Find where the given text appears and provide that cell's center as [x, y] coordinate. 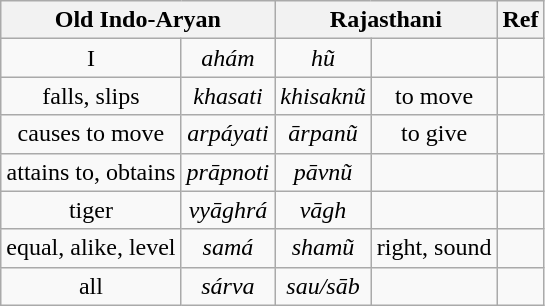
arpáyati [228, 134]
khisaknũ [323, 96]
shamũ [323, 248]
ahám [228, 58]
Ref [520, 20]
pāvnũ [323, 172]
sau/sāb [323, 286]
causes to move [91, 134]
hũ [323, 58]
I [91, 58]
falls, slips [91, 96]
khasati [228, 96]
vyāghrá [228, 210]
Old Indo-Aryan [138, 20]
sárva [228, 286]
tiger [91, 210]
ārpanũ [323, 134]
vāgh [323, 210]
equal, alike, level [91, 248]
right, sound [434, 248]
all [91, 286]
to move [434, 96]
Rajasthani [386, 20]
samá [228, 248]
to give [434, 134]
prāpnoti [228, 172]
attains to, obtains [91, 172]
